Extract the [X, Y] coordinate from the center of the cell holding the provided text.  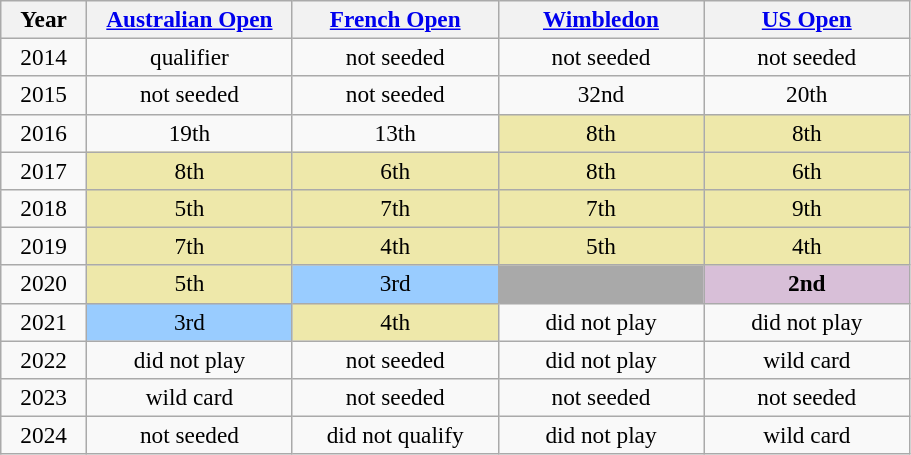
2024 [44, 435]
20th [807, 95]
32nd [601, 95]
2021 [44, 322]
French Open [395, 19]
US Open [807, 19]
2014 [44, 57]
2nd [807, 284]
Australian Open [190, 19]
2022 [44, 359]
Year [44, 19]
13th [395, 133]
2019 [44, 246]
2015 [44, 95]
Wimbledon [601, 19]
qualifier [190, 57]
2023 [44, 397]
did not qualify [395, 435]
2020 [44, 284]
2017 [44, 170]
2016 [44, 133]
19th [190, 133]
2018 [44, 208]
9th [807, 208]
